Return [X, Y] of the center of cell containing provided text 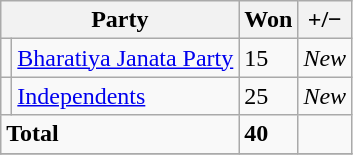
40 [268, 134]
Independents [126, 96]
Won [268, 20]
25 [268, 96]
Party [120, 20]
15 [268, 58]
+/− [325, 20]
Bharatiya Janata Party [126, 58]
Total [120, 134]
